Find where the given text appears and provide that cell's center as [x, y] coordinate. 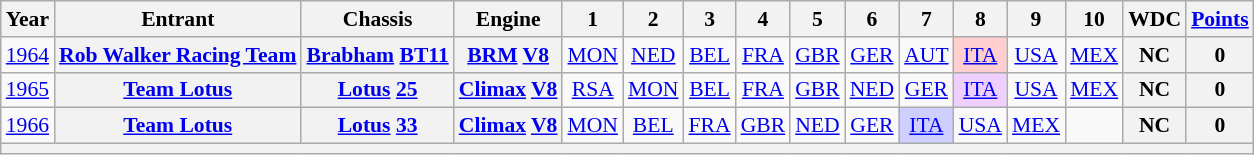
Lotus 33 [377, 126]
Year [28, 19]
Rob Walker Racing Team [178, 55]
1965 [28, 90]
WDC [1154, 19]
AUT [926, 55]
Chassis [377, 19]
Lotus 25 [377, 90]
1964 [28, 55]
RSA [592, 90]
3 [710, 19]
1966 [28, 126]
4 [764, 19]
7 [926, 19]
Entrant [178, 19]
5 [818, 19]
1 [592, 19]
Brabham BT11 [377, 55]
10 [1094, 19]
Engine [508, 19]
6 [872, 19]
2 [654, 19]
9 [1036, 19]
BRM V8 [508, 55]
8 [980, 19]
Points [1220, 19]
